Extract the [X, Y] coordinate from the center of the cell holding the provided text.  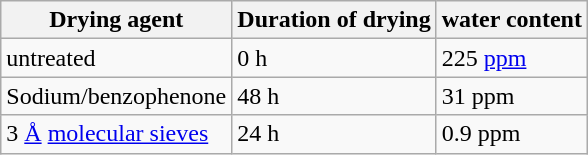
0 h [334, 58]
water content [512, 20]
untreated [116, 58]
3 Å molecular sieves [116, 134]
31 ppm [512, 96]
Duration of drying [334, 20]
48 h [334, 96]
Drying agent [116, 20]
0.9 ppm [512, 134]
225 ppm [512, 58]
24 h [334, 134]
Sodium/benzophenone [116, 96]
